Extract the [x, y] coordinate from the center of the cell holding the provided text.  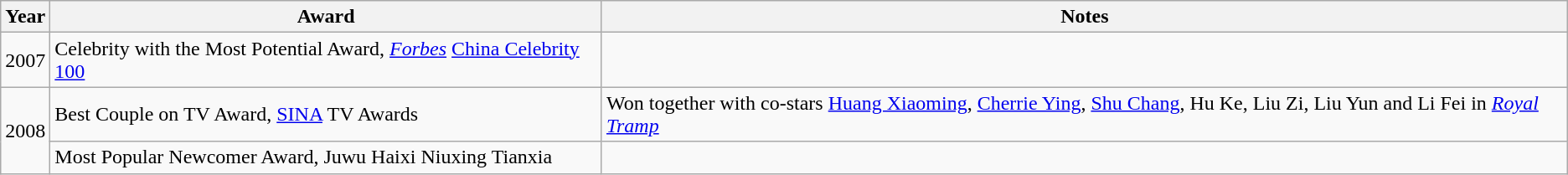
Award [327, 17]
Celebrity with the Most Potential Award, Forbes China Celebrity 100 [327, 60]
Best Couple on TV Award, SINA TV Awards [327, 114]
2007 [25, 60]
Won together with co-stars Huang Xiaoming, Cherrie Ying, Shu Chang, Hu Ke, Liu Zi, Liu Yun and Li Fei in Royal Tramp [1084, 114]
Year [25, 17]
2008 [25, 131]
Most Popular Newcomer Award, Juwu Haixi Niuxing Tianxia [327, 157]
Notes [1084, 17]
